Find where the given text appears and provide that cell's center as (x, y) coordinate. 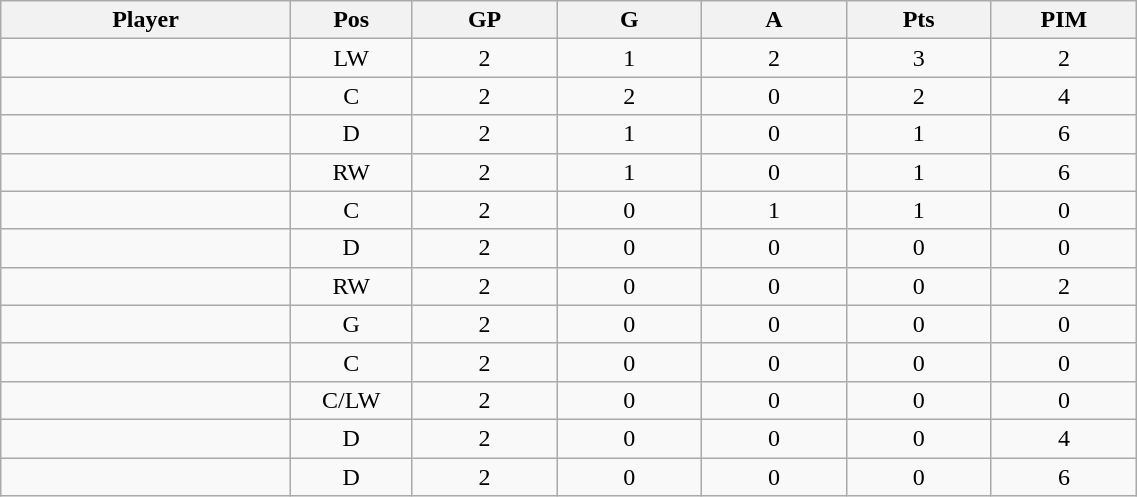
GP (484, 20)
Pos (351, 20)
3 (918, 58)
A (774, 20)
Player (146, 20)
LW (351, 58)
Pts (918, 20)
C/LW (351, 400)
PIM (1064, 20)
